Detect which cell encompasses the target text, then output its [x, y] center coordinate. 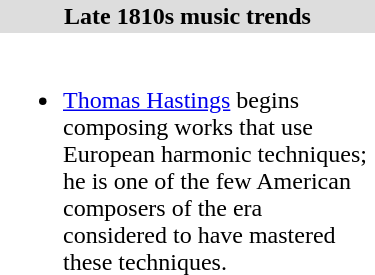
Late 1810s music trends [188, 16]
